For the text-containing cell, return its midpoint in (X, Y) coordinate format. 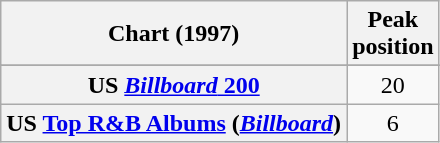
20 (393, 85)
US Billboard 200 (174, 85)
Chart (1997) (174, 34)
Peakposition (393, 34)
US Top R&B Albums (Billboard) (174, 123)
6 (393, 123)
